Return (X, Y) of the center of cell containing provided text 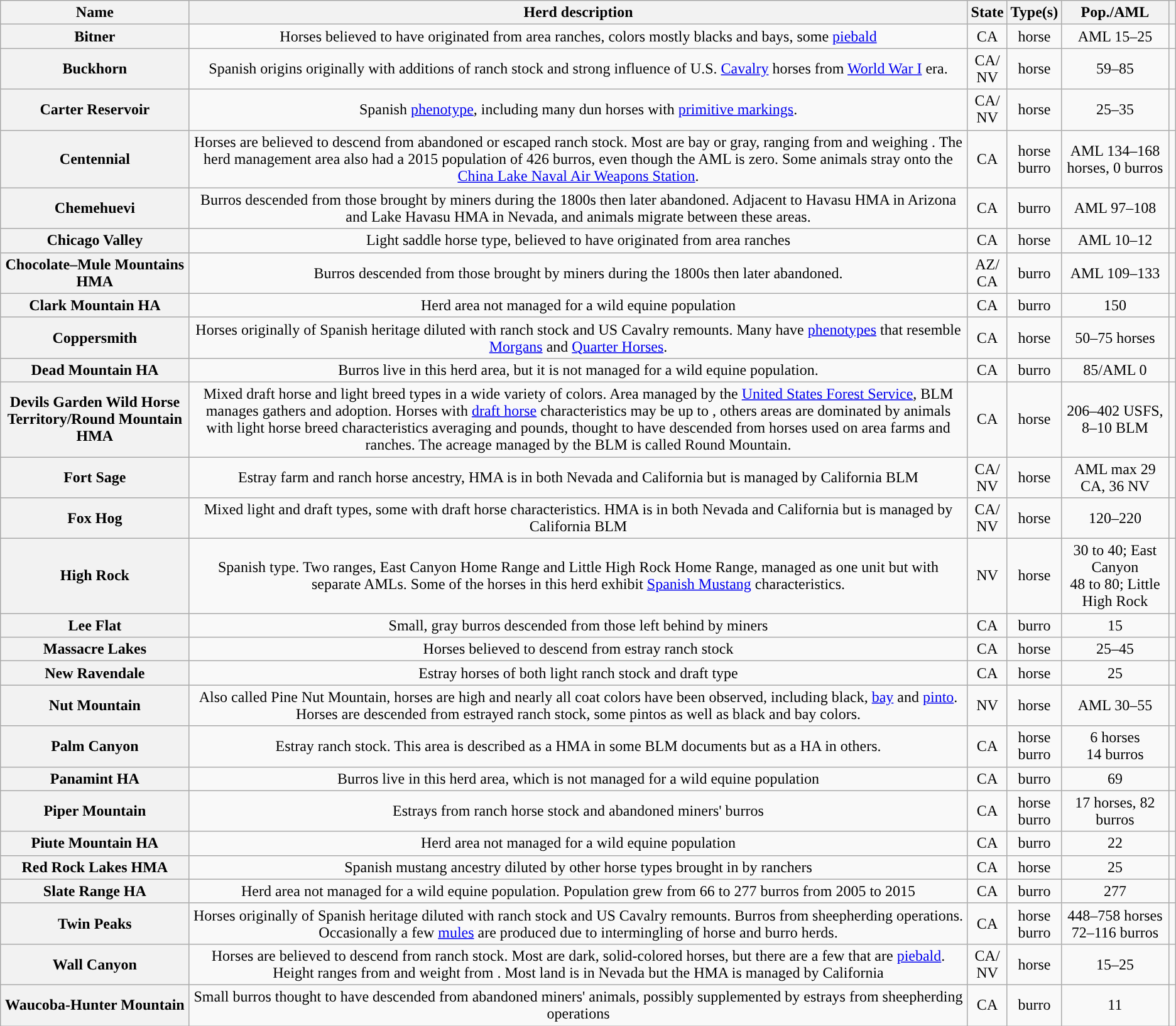
Chocolate–Mule Mountains HMA (95, 273)
11 (1115, 1005)
277 (1115, 891)
Dead Mountain HA (95, 370)
Devils Garden Wild Horse Territory/Round Mountain HMA (95, 419)
Burros live in this herd area, which is not managed for a wild equine population (578, 779)
Twin Peaks (95, 923)
Estrays from ranch horse stock and abandoned miners' burros (578, 811)
85/AML 0 (1115, 370)
Chemehuevi (95, 208)
AML 15–25 (1115, 36)
Fox Hog (95, 519)
Pop./AML (1115, 13)
Light saddle horse type, believed to have originated from area ranches (578, 240)
15 (1115, 625)
AML 10–12 (1115, 240)
59–85 (1115, 69)
Mixed light and draft types, some with draft horse characteristics. HMA is in both Nevada and California but is managed by California BLM (578, 519)
Massacre Lakes (95, 649)
Slate Range HA (95, 891)
Palm Canyon (95, 746)
Nut Mountain (95, 706)
Spanish mustang ancestry diluted by other horse types brought in by ranchers (578, 867)
State (988, 13)
Buckhorn (95, 69)
Estray ranch stock. This area is described as a HMA in some BLM documents but as a HA in others. (578, 746)
Burros descended from those brought by miners during the 1800s then later abandoned. (578, 273)
Horses believed to descend from estray ranch stock (578, 649)
Name (95, 13)
Lee Flat (95, 625)
Red Rock Lakes HMA (95, 867)
Wall Canyon (95, 964)
High Rock (95, 576)
25–35 (1115, 109)
Spanish phenotype, including many dun horses with primitive markings. (578, 109)
Horses believed to have originated from area ranches, colors mostly blacks and bays, some piebald (578, 36)
Spanish origins originally with additions of ranch stock and strong influence of U.S. Cavalry horses from World War I era. (578, 69)
Estray horses of both light ranch stock and draft type (578, 673)
25–45 (1115, 649)
150 (1115, 305)
30 to 40; East Canyon48 to 80; Little High Rock (1115, 576)
Panamint HA (95, 779)
Burros live in this herd area, but it is not managed for a wild equine population. (578, 370)
Estray farm and ranch horse ancestry, HMA is in both Nevada and California but is managed by California BLM (578, 477)
206–402 USFS, 8–10 BLM (1115, 419)
Bitner (95, 36)
New Ravendale (95, 673)
AML max 29 CA, 36 NV (1115, 477)
15–25 (1115, 964)
448–758 horses 72–116 burros (1115, 923)
AZ/CA (988, 273)
Coppersmith (95, 338)
22 (1115, 843)
AML 97–108 (1115, 208)
Small, gray burros descended from those left behind by miners (578, 625)
Piper Mountain (95, 811)
Fort Sage (95, 477)
Clark Mountain HA (95, 305)
17 horses, 82 burros (1115, 811)
Herd description (578, 13)
Waucoba-Hunter Mountain (95, 1005)
Type(s) (1034, 13)
Piute Mountain HA (95, 843)
Carter Reservoir (95, 109)
AML 134–168 horses, 0 burros (1115, 159)
AML 30–55 (1115, 706)
Chicago Valley (95, 240)
Small burros thought to have descended from abandoned miners' animals, possibly supplemented by estrays from sheepherding operations (578, 1005)
Centennial (95, 159)
50–75 horses (1115, 338)
69 (1115, 779)
6 horses14 burros (1115, 746)
Herd area not managed for a wild equine population. Population grew from 66 to 277 burros from 2005 to 2015 (578, 891)
AML 109–133 (1115, 273)
120–220 (1115, 519)
